Scan for the cell matching the given text and deliver its (x, y) coordinate at center. 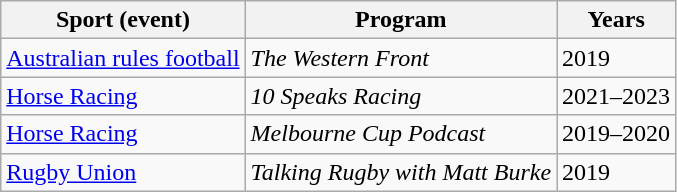
2021–2023 (616, 96)
Australian rules football (123, 58)
Program (400, 20)
Sport (event) (123, 20)
10 Speaks Racing (400, 96)
Melbourne Cup Podcast (400, 134)
2019–2020 (616, 134)
The Western Front (400, 58)
Years (616, 20)
Rugby Union (123, 172)
Talking Rugby with Matt Burke (400, 172)
